Locate the cell with the specified text and output its (x, y) center coordinate. 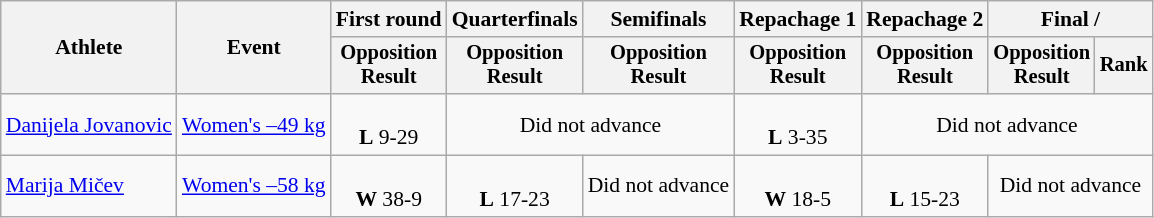
L 9-29 (389, 124)
L 17-23 (515, 186)
Repachage 2 (924, 19)
Women's –49 kg (254, 124)
Repachage 1 (798, 19)
Semifinals (659, 19)
Danijela Jovanovic (89, 124)
First round (389, 19)
W 38-9 (389, 186)
Athlete (89, 48)
Marija Mičev (89, 186)
Women's –58 kg (254, 186)
Rank (1124, 66)
Quarterfinals (515, 19)
Event (254, 48)
Final / (1070, 19)
W 18-5 (798, 186)
L 15-23 (924, 186)
L 3-35 (798, 124)
